Locate the cell with the specified text and output its (X, Y) center coordinate. 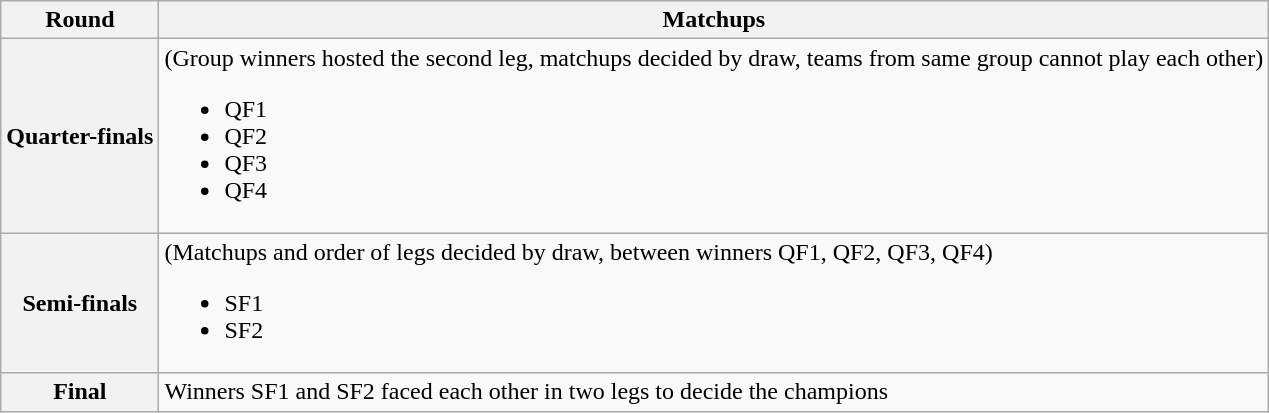
Semi-finals (80, 303)
(Group winners hosted the second leg, matchups decided by draw, teams from same group cannot play each other)QF1QF2QF3QF4 (714, 136)
Matchups (714, 20)
Round (80, 20)
(Matchups and order of legs decided by draw, between winners QF1, QF2, QF3, QF4)SF1SF2 (714, 303)
Winners SF1 and SF2 faced each other in two legs to decide the champions (714, 392)
Final (80, 392)
Quarter-finals (80, 136)
